Find where the given text appears and provide that cell's center as (X, Y) coordinate. 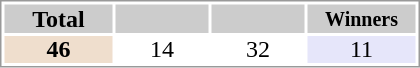
14 (162, 50)
46 (58, 50)
11 (362, 50)
Total (58, 18)
Winners (362, 18)
32 (258, 50)
